For the text-containing cell, return its midpoint in (x, y) coordinate format. 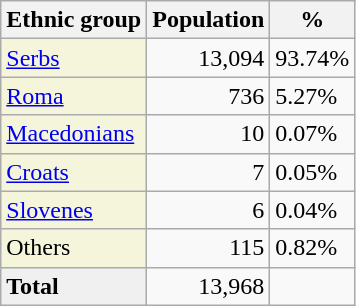
13,968 (208, 286)
93.74% (312, 58)
Macedonians (74, 134)
5.27% (312, 96)
Serbs (74, 58)
0.82% (312, 248)
13,094 (208, 58)
Croats (74, 172)
Others (74, 248)
10 (208, 134)
0.07% (312, 134)
6 (208, 210)
736 (208, 96)
0.04% (312, 210)
Total (74, 286)
7 (208, 172)
% (312, 20)
115 (208, 248)
Roma (74, 96)
Slovenes (74, 210)
0.05% (312, 172)
Population (208, 20)
Ethnic group (74, 20)
